Output the [x, y] coordinate of the center of the cell containing the given text.  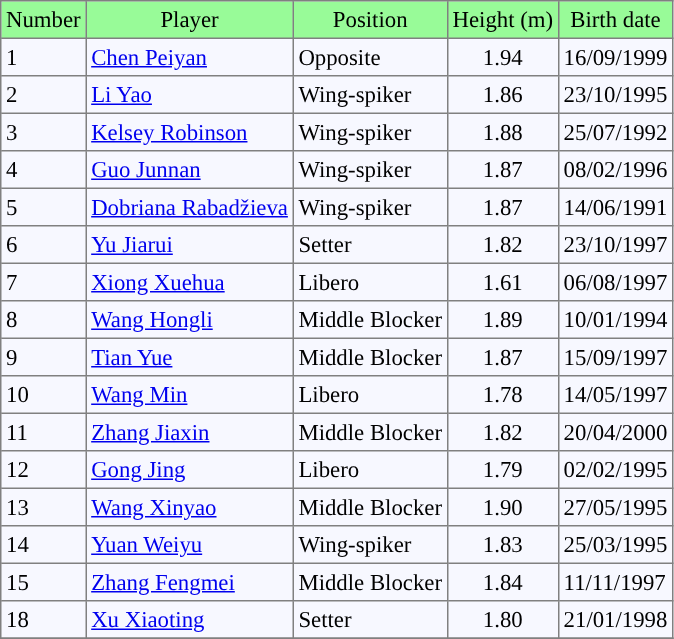
21/01/1998 [615, 620]
1.80 [502, 620]
3 [44, 132]
1.78 [502, 395]
Position [370, 20]
Xu Xiaoting [190, 620]
1.61 [502, 282]
7 [44, 282]
13 [44, 507]
14/06/1991 [615, 207]
Height (m) [502, 20]
11 [44, 432]
12 [44, 470]
Number [44, 20]
10 [44, 395]
Zhang Jiaxin [190, 432]
Li Yao [190, 95]
10/01/1994 [615, 320]
1.83 [502, 545]
Dobriana Rabadžieva [190, 207]
16/09/1999 [615, 57]
Kelsey Robinson [190, 132]
5 [44, 207]
14/05/1997 [615, 395]
23/10/1997 [615, 245]
Xiong Xuehua [190, 282]
18 [44, 620]
1.84 [502, 582]
1.86 [502, 95]
Chen Peiyan [190, 57]
15 [44, 582]
1 [44, 57]
11/11/1997 [615, 582]
15/09/1997 [615, 357]
8 [44, 320]
20/04/2000 [615, 432]
2 [44, 95]
02/02/1995 [615, 470]
1.79 [502, 470]
08/02/1996 [615, 170]
Yuan Weiyu [190, 545]
Birth date [615, 20]
27/05/1995 [615, 507]
25/03/1995 [615, 545]
23/10/1995 [615, 95]
Guo Junnan [190, 170]
1.90 [502, 507]
Gong Jing [190, 470]
25/07/1992 [615, 132]
Player [190, 20]
Yu Jiarui [190, 245]
14 [44, 545]
Wang Xinyao [190, 507]
Zhang Fengmei [190, 582]
Wang Hongli [190, 320]
1.89 [502, 320]
4 [44, 170]
1.88 [502, 132]
1.94 [502, 57]
9 [44, 357]
Tian Yue [190, 357]
6 [44, 245]
Opposite [370, 57]
06/08/1997 [615, 282]
Wang Min [190, 395]
